Locate the cell with the specified text and output its [X, Y] center coordinate. 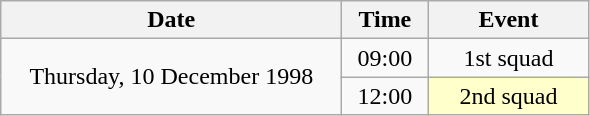
Date [172, 20]
12:00 [385, 96]
1st squad [508, 58]
2nd squad [508, 96]
Time [385, 20]
Event [508, 20]
09:00 [385, 58]
Thursday, 10 December 1998 [172, 77]
